Determine the (X, Y) coordinate at the center of the cell enclosing the given text.  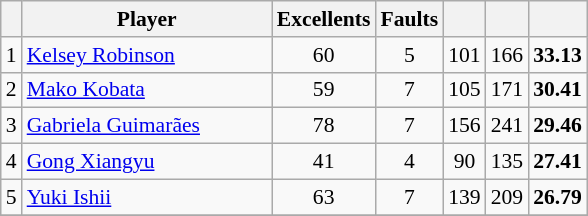
33.13 (558, 55)
Gabriela Guimarães (147, 126)
241 (508, 126)
2 (12, 90)
1 (12, 55)
3 (12, 126)
Excellents (324, 19)
105 (464, 90)
Player (147, 19)
30.41 (558, 90)
90 (464, 162)
Kelsey Robinson (147, 55)
209 (508, 197)
60 (324, 55)
Faults (409, 19)
135 (508, 162)
63 (324, 197)
26.79 (558, 197)
29.46 (558, 126)
59 (324, 90)
156 (464, 126)
101 (464, 55)
166 (508, 55)
Gong Xiangyu (147, 162)
27.41 (558, 162)
41 (324, 162)
Yuki Ishii (147, 197)
Mako Kobata (147, 90)
78 (324, 126)
171 (508, 90)
139 (464, 197)
